Detect which cell encompasses the target text, then output its [x, y] center coordinate. 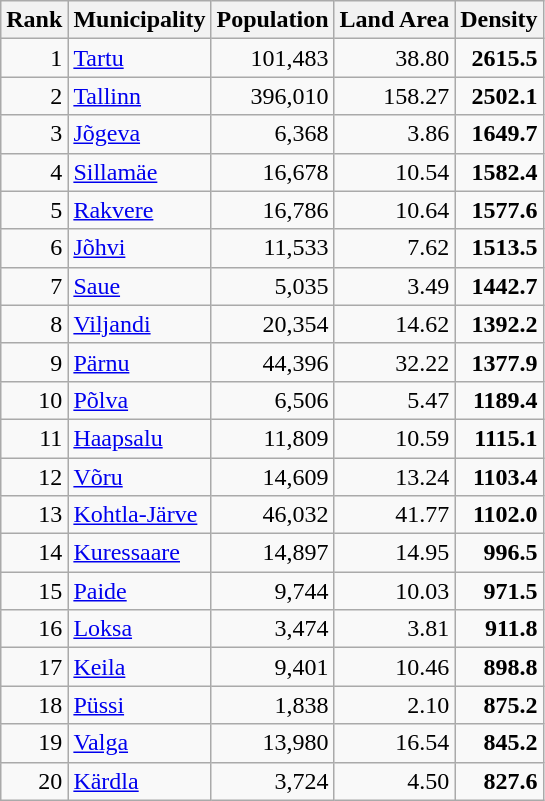
14,897 [272, 553]
1189.4 [499, 400]
3,724 [272, 781]
11,809 [272, 438]
1377.9 [499, 362]
11,533 [272, 248]
3.86 [394, 134]
1103.4 [499, 477]
1442.7 [499, 286]
396,010 [272, 96]
10 [34, 400]
4 [34, 172]
Sillamäe [140, 172]
Rakvere [140, 210]
3.81 [394, 629]
17 [34, 667]
14.62 [394, 324]
16,678 [272, 172]
6,506 [272, 400]
Loksa [140, 629]
32.22 [394, 362]
7 [34, 286]
38.80 [394, 58]
14,609 [272, 477]
10.64 [394, 210]
18 [34, 705]
2502.1 [499, 96]
Land Area [394, 20]
4.50 [394, 781]
1513.5 [499, 248]
20,354 [272, 324]
9,401 [272, 667]
5 [34, 210]
20 [34, 781]
6,368 [272, 134]
2615.5 [499, 58]
Haapsalu [140, 438]
9,744 [272, 591]
Tartu [140, 58]
Population [272, 20]
Püssi [140, 705]
827.6 [499, 781]
41.77 [394, 515]
1582.4 [499, 172]
158.27 [394, 96]
44,396 [272, 362]
Kuressaare [140, 553]
5.47 [394, 400]
10.03 [394, 591]
16 [34, 629]
971.5 [499, 591]
15 [34, 591]
Kohtla-Järve [140, 515]
1,838 [272, 705]
3 [34, 134]
875.2 [499, 705]
101,483 [272, 58]
10.46 [394, 667]
10.54 [394, 172]
Jõgeva [140, 134]
1102.0 [499, 515]
911.8 [499, 629]
16.54 [394, 743]
9 [34, 362]
8 [34, 324]
2 [34, 96]
845.2 [499, 743]
Viljandi [140, 324]
Põlva [140, 400]
19 [34, 743]
Paide [140, 591]
13,980 [272, 743]
16,786 [272, 210]
6 [34, 248]
13 [34, 515]
Rank [34, 20]
3,474 [272, 629]
14 [34, 553]
Võru [140, 477]
Municipality [140, 20]
12 [34, 477]
Keila [140, 667]
Kärdla [140, 781]
Pärnu [140, 362]
7.62 [394, 248]
13.24 [394, 477]
898.8 [499, 667]
14.95 [394, 553]
1392.2 [499, 324]
46,032 [272, 515]
1577.6 [499, 210]
996.5 [499, 553]
5,035 [272, 286]
Saue [140, 286]
10.59 [394, 438]
1 [34, 58]
Tallinn [140, 96]
Jõhvi [140, 248]
11 [34, 438]
3.49 [394, 286]
Density [499, 20]
1649.7 [499, 134]
Valga [140, 743]
1115.1 [499, 438]
2.10 [394, 705]
